Extract the [X, Y] coordinate from the center of the cell holding the provided text.  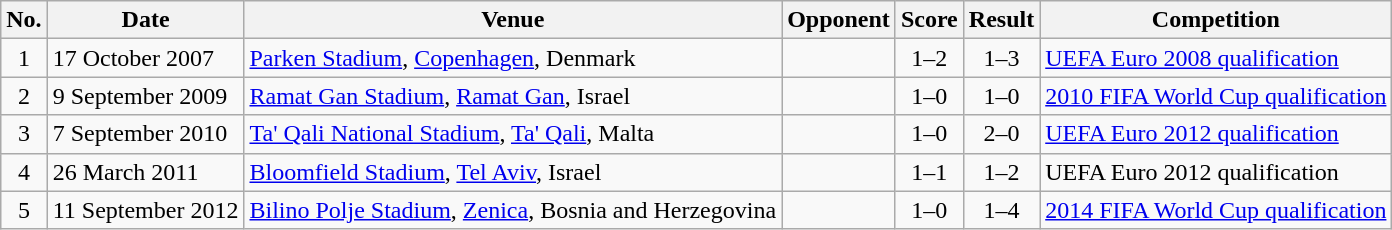
2010 FIFA World Cup qualification [1216, 96]
5 [24, 210]
UEFA Euro 2008 qualification [1216, 58]
Bilino Polje Stadium, Zenica, Bosnia and Herzegovina [513, 210]
1–4 [1001, 210]
Ramat Gan Stadium, Ramat Gan, Israel [513, 96]
Score [929, 20]
1 [24, 58]
Parken Stadium, Copenhagen, Denmark [513, 58]
2–0 [1001, 134]
Ta' Qali National Stadium, Ta' Qali, Malta [513, 134]
17 October 2007 [146, 58]
Result [1001, 20]
2014 FIFA World Cup qualification [1216, 210]
11 September 2012 [146, 210]
Venue [513, 20]
1–1 [929, 172]
Bloomfield Stadium, Tel Aviv, Israel [513, 172]
No. [24, 20]
9 September 2009 [146, 96]
26 March 2011 [146, 172]
Date [146, 20]
7 September 2010 [146, 134]
2 [24, 96]
3 [24, 134]
1–3 [1001, 58]
Opponent [839, 20]
4 [24, 172]
Competition [1216, 20]
